Output the [X, Y] coordinate of the center of the cell containing the given text.  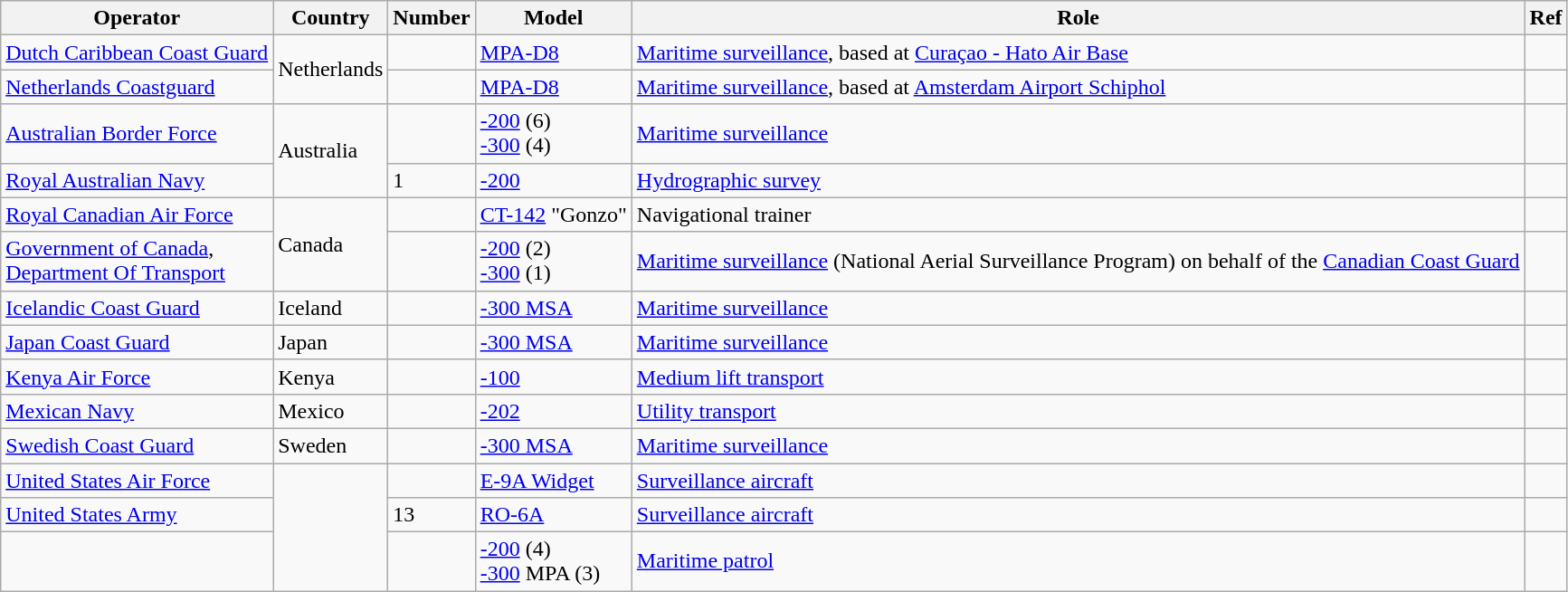
Netherlands [331, 70]
Icelandic Coast Guard [138, 308]
Navigational trainer [1079, 215]
Maritime surveillance (National Aerial Surveillance Program) on behalf of the Canadian Coast Guard [1079, 261]
Australian Border Force [138, 134]
-200 (4)-300 MPA (3) [554, 561]
Royal Australian Navy [138, 180]
Japan Coast Guard [138, 342]
Sweden [331, 445]
-202 [554, 411]
United States Army [138, 515]
Hydrographic survey [1079, 180]
Maritime surveillance, based at Curaçao - Hato Air Base [1079, 53]
Maritime patrol [1079, 561]
-200 [554, 180]
Government of Canada,Department Of Transport [138, 261]
-200 (2)-300 (1) [554, 261]
E-9A Widget [554, 481]
Ref [1545, 18]
Medium lift transport [1079, 377]
Mexican Navy [138, 411]
Utility transport [1079, 411]
Number [432, 18]
CT-142 "Gonzo" [554, 215]
Maritime surveillance, based at Amsterdam Airport Schiphol [1079, 87]
United States Air Force [138, 481]
1 [432, 180]
-100 [554, 377]
Iceland [331, 308]
RO-6A [554, 515]
Royal Canadian Air Force [138, 215]
Model [554, 18]
13 [432, 515]
Australia [331, 150]
Country [331, 18]
Role [1079, 18]
Dutch Caribbean Coast Guard [138, 53]
Mexico [331, 411]
Japan [331, 342]
Kenya Air Force [138, 377]
Swedish Coast Guard [138, 445]
Canada [331, 244]
-200 (6)-300 (4) [554, 134]
Kenya [331, 377]
Netherlands Coastguard [138, 87]
Operator [138, 18]
